Return the [x, y] coordinate for the center point of the cell that contains the specified text.  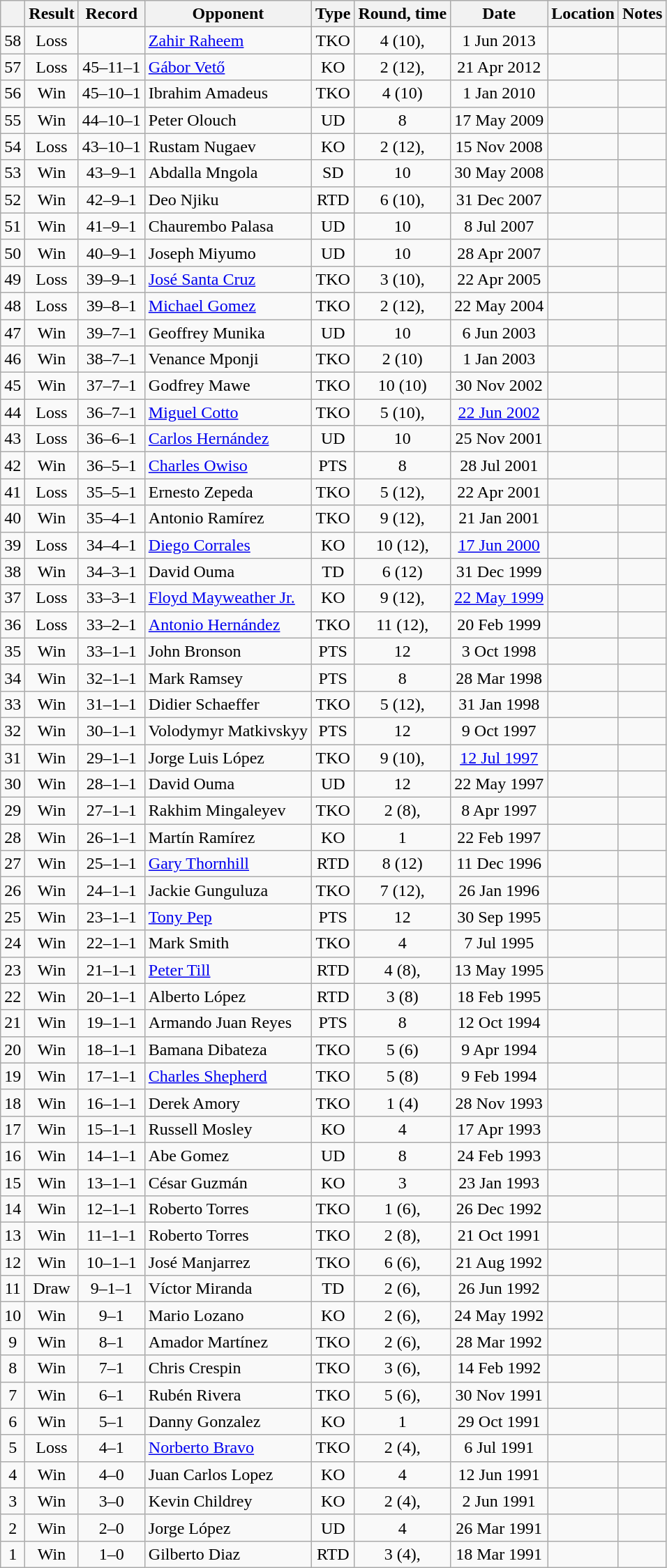
41–9–1 [112, 226]
15 [13, 1183]
Venance Mponji [227, 359]
23–1–1 [112, 917]
20 Feb 1999 [500, 625]
43–10–1 [112, 147]
1 (4) [403, 1103]
14–1–1 [112, 1156]
9 Apr 1994 [500, 1050]
1 Jun 2013 [500, 40]
25–1–1 [112, 864]
Godfrey Mawe [227, 386]
22 Apr 2001 [500, 492]
16 [13, 1156]
Jorge Luis López [227, 757]
Notes [642, 14]
29–1–1 [112, 757]
21 Aug 1992 [500, 1262]
Danny Gonzalez [227, 1421]
12 Oct 1994 [500, 1023]
21 [13, 1023]
46 [13, 359]
7 [13, 1395]
21 Jan 2001 [500, 518]
14 [13, 1209]
41 [13, 492]
35–5–1 [112, 492]
6–1 [112, 1395]
13 May 1995 [500, 970]
36–5–1 [112, 465]
18 Feb 1995 [500, 996]
Charles Shepherd [227, 1076]
31 Jan 1998 [500, 704]
Diego Corrales [227, 545]
19–1–1 [112, 1023]
Mark Smith [227, 943]
7 (12), [403, 890]
Víctor Miranda [227, 1289]
54 [13, 147]
5 (10), [403, 412]
Abdalla Mngola [227, 173]
5 [13, 1448]
58 [13, 40]
9 [13, 1342]
26 Dec 1992 [500, 1209]
Kevin Childrey [227, 1501]
50 [13, 253]
Mark Ramsey [227, 678]
3 (6), [403, 1368]
Geoffrey Munika [227, 333]
Alberto López [227, 996]
30 May 2008 [500, 173]
27–1–1 [112, 811]
37–7–1 [112, 386]
4–1 [112, 1448]
Antonio Hernández [227, 625]
39 [13, 545]
12–1–1 [112, 1209]
Russell Mosley [227, 1129]
33–1–1 [112, 651]
Chaurembo Palasa [227, 226]
42–9–1 [112, 200]
4 (10) [403, 94]
47 [13, 333]
26 Jun 1992 [500, 1289]
Didier Schaeffer [227, 704]
3 Oct 1998 [500, 651]
4 (10), [403, 40]
13–1–1 [112, 1183]
3 (10), [403, 279]
24 Feb 1993 [500, 1156]
36 [13, 625]
5 (6) [403, 1050]
44 [13, 412]
Tony Pep [227, 917]
18 Mar 1991 [500, 1554]
34–4–1 [112, 545]
5–1 [112, 1421]
José Manjarrez [227, 1262]
2–0 [112, 1528]
7 Jul 1995 [500, 943]
John Bronson [227, 651]
2 Jun 1991 [500, 1501]
7–1 [112, 1368]
38–7–1 [112, 359]
48 [13, 306]
Joseph Miyumo [227, 253]
35 [13, 651]
30–1–1 [112, 731]
Miguel Cotto [227, 412]
4 (8), [403, 970]
29 Oct 1991 [500, 1421]
40 [13, 518]
20 [13, 1050]
Floyd Mayweather Jr. [227, 598]
17 May 2009 [500, 120]
21 Oct 1991 [500, 1236]
5 (8) [403, 1076]
12 Jun 1991 [500, 1474]
30 Sep 1995 [500, 917]
Volodymyr Matkivskyy [227, 731]
1–0 [112, 1554]
Derek Amory [227, 1103]
14 Feb 1992 [500, 1368]
45 [13, 386]
2 [13, 1528]
21–1–1 [112, 970]
22 Feb 1997 [500, 837]
SD [333, 173]
31 [13, 757]
9 (10), [403, 757]
30 Nov 2002 [500, 386]
1 Jan 2010 [500, 94]
24 May 1992 [500, 1315]
32 [13, 731]
17–1–1 [112, 1076]
Draw [52, 1289]
45–10–1 [112, 94]
15–1–1 [112, 1129]
30 Nov 1991 [500, 1395]
11 [13, 1289]
José Santa Cruz [227, 279]
6 Jun 2003 [500, 333]
Martín Ramírez [227, 837]
Michael Gomez [227, 306]
31–1–1 [112, 704]
9–1 [112, 1315]
8 Jul 2007 [500, 226]
34–3–1 [112, 572]
22 May 1997 [500, 784]
Gary Thornhill [227, 864]
11–1–1 [112, 1236]
22–1–1 [112, 943]
6 (6), [403, 1262]
21 Apr 2012 [500, 67]
33 [13, 704]
24–1–1 [112, 890]
Juan Carlos Lopez [227, 1474]
29 [13, 811]
36–7–1 [112, 412]
8 Apr 1997 [500, 811]
28–1–1 [112, 784]
Round, time [403, 14]
39–9–1 [112, 279]
6 [13, 1421]
Chris Crespin [227, 1368]
8–1 [112, 1342]
3 (8) [403, 996]
César Guzmán [227, 1183]
56 [13, 94]
34 [13, 678]
13 [13, 1236]
Rubén Rivera [227, 1395]
4–0 [112, 1474]
9–1–1 [112, 1289]
26 [13, 890]
31 Dec 1999 [500, 572]
17 Jun 2000 [500, 545]
Result [52, 14]
36–6–1 [112, 439]
Jorge López [227, 1528]
28 Mar 1998 [500, 678]
Gilberto Diaz [227, 1554]
39–8–1 [112, 306]
49 [13, 279]
Type [333, 14]
53 [13, 173]
22 May 2004 [500, 306]
28 Mar 1992 [500, 1342]
Location [583, 14]
35–4–1 [112, 518]
10–1–1 [112, 1262]
22 Apr 2005 [500, 279]
15 Nov 2008 [500, 147]
Charles Owiso [227, 465]
44–10–1 [112, 120]
Peter Olouch [227, 120]
28 Apr 2007 [500, 253]
55 [13, 120]
8 (12) [403, 864]
10 (10) [403, 386]
23 Jan 1993 [500, 1183]
Mario Lozano [227, 1315]
Zahir Raheem [227, 40]
Bamana Dibateza [227, 1050]
Peter Till [227, 970]
Abe Gomez [227, 1156]
6 Jul 1991 [500, 1448]
Carlos Hernández [227, 439]
52 [13, 200]
Amador Martínez [227, 1342]
Rakhim Mingaleyev [227, 811]
3–0 [112, 1501]
20–1–1 [112, 996]
19 [13, 1076]
57 [13, 67]
43–9–1 [112, 173]
43 [13, 439]
22 Jun 2002 [500, 412]
26 Mar 1991 [500, 1528]
27 [13, 864]
Rustam Nugaev [227, 147]
Gábor Vető [227, 67]
18 [13, 1103]
9 Feb 1994 [500, 1076]
Deo Njiku [227, 200]
25 [13, 917]
9 Oct 1997 [500, 731]
11 Dec 1996 [500, 864]
Ernesto Zepeda [227, 492]
10 (12), [403, 545]
30 [13, 784]
Opponent [227, 14]
17 Apr 1993 [500, 1129]
1 (6), [403, 1209]
17 [13, 1129]
Norberto Bravo [227, 1448]
28 Jul 2001 [500, 465]
2 (10) [403, 359]
6 (10), [403, 200]
Armando Juan Reyes [227, 1023]
11 (12), [403, 625]
32–1–1 [112, 678]
42 [13, 465]
5 (6), [403, 1395]
39–7–1 [112, 333]
Ibrahim Amadeus [227, 94]
33–3–1 [112, 598]
Antonio Ramírez [227, 518]
26–1–1 [112, 837]
6 (12) [403, 572]
45–11–1 [112, 67]
Jackie Gunguluza [227, 890]
38 [13, 572]
28 [13, 837]
23 [13, 970]
25 Nov 2001 [500, 439]
12 Jul 1997 [500, 757]
26 Jan 1996 [500, 890]
33–2–1 [112, 625]
Record [112, 14]
31 Dec 2007 [500, 200]
24 [13, 943]
40–9–1 [112, 253]
51 [13, 226]
18–1–1 [112, 1050]
22 May 1999 [500, 598]
22 [13, 996]
16–1–1 [112, 1103]
3 (4), [403, 1554]
28 Nov 1993 [500, 1103]
Date [500, 14]
1 Jan 2003 [500, 359]
37 [13, 598]
